Output the (X, Y) coordinate of the center of the cell containing the given text.  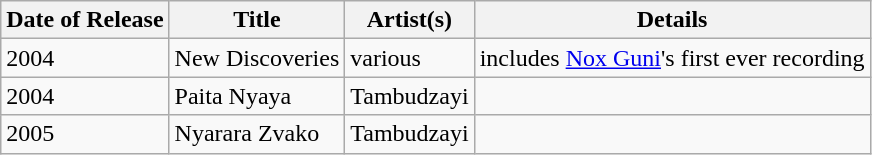
various (410, 58)
Title (257, 20)
New Discoveries (257, 58)
Artist(s) (410, 20)
includes Nox Guni's first ever recording (672, 58)
2005 (85, 134)
Details (672, 20)
Date of Release (85, 20)
Nyarara Zvako (257, 134)
Paita Nyaya (257, 96)
